Detect which cell encompasses the target text, then output its [x, y] center coordinate. 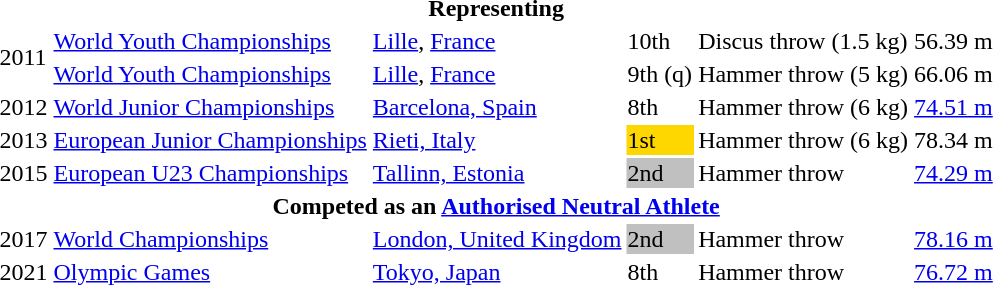
World Championships [210, 239]
European Junior Championships [210, 140]
9th (q) [660, 74]
European U23 Championships [210, 173]
Rieti, Italy [497, 140]
London, United Kingdom [497, 239]
Discus throw (1.5 kg) [804, 41]
1st [660, 140]
World Junior Championships [210, 107]
Barcelona, Spain [497, 107]
Tallinn, Estonia [497, 173]
10th [660, 41]
8th [660, 107]
Hammer throw (5 kg) [804, 74]
